Scan for the cell matching the given text and deliver its [x, y] coordinate at center. 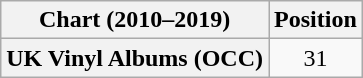
Position [316, 20]
31 [316, 58]
UK Vinyl Albums (OCC) [135, 58]
Chart (2010–2019) [135, 20]
